Return the [x, y] coordinate for the center point of the cell that contains the specified text.  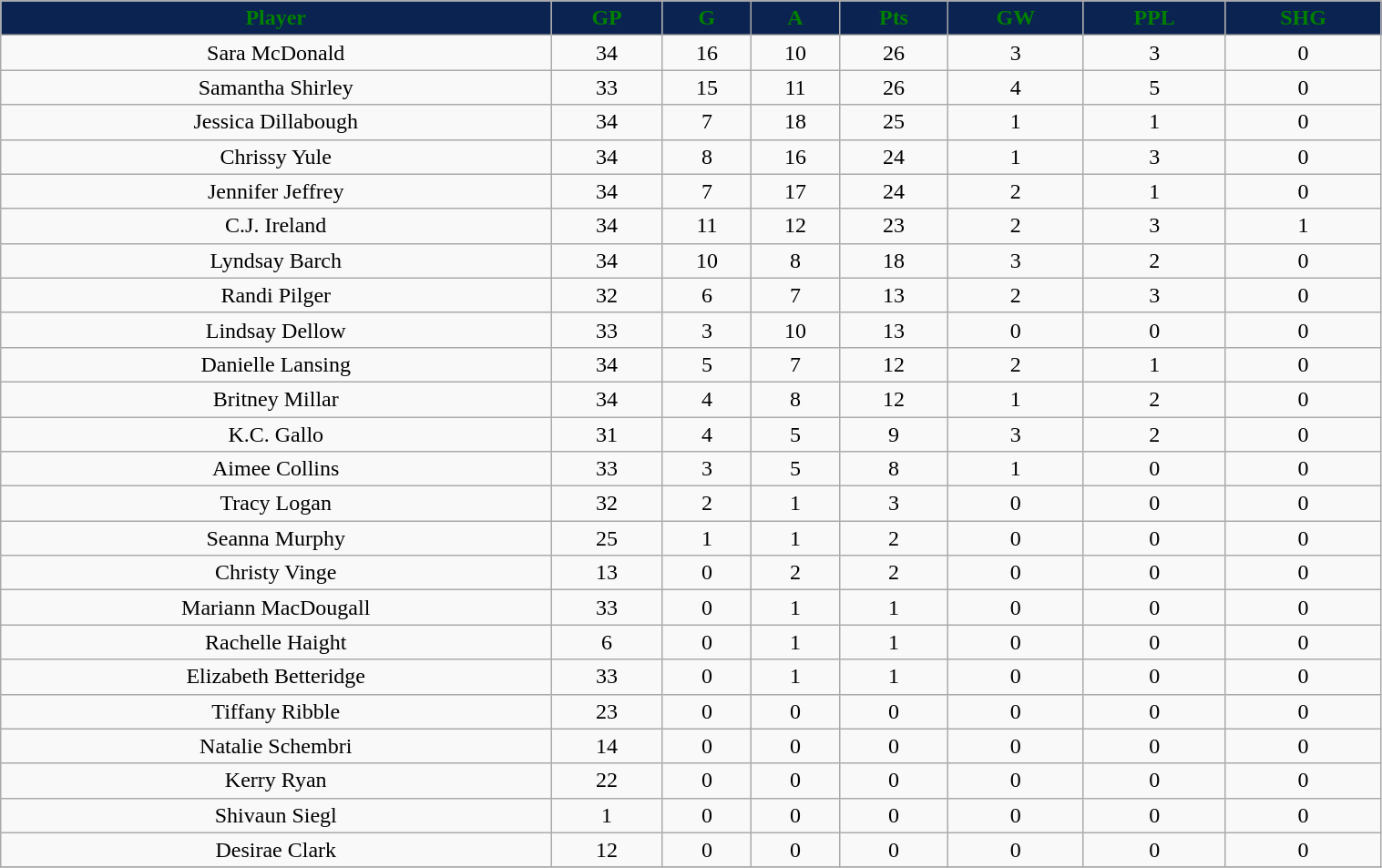
Seanna Murphy [276, 538]
Tiffany Ribble [276, 711]
Britney Millar [276, 399]
Rachelle Haight [276, 642]
Christy Vinge [276, 573]
15 [707, 87]
Shivaun Siegl [276, 815]
Randi Pilger [276, 295]
31 [607, 434]
K.C. Gallo [276, 434]
17 [794, 191]
Player [276, 18]
Samantha Shirley [276, 87]
SHG [1303, 18]
Chrissy Yule [276, 157]
22 [607, 781]
Pts [893, 18]
G [707, 18]
Lyndsay Barch [276, 260]
Mariann MacDougall [276, 608]
Jessica Dillabough [276, 122]
Tracy Logan [276, 504]
Elizabeth Betteridge [276, 677]
GP [607, 18]
Desirae Clark [276, 850]
Natalie Schembri [276, 746]
C.J. Ireland [276, 226]
14 [607, 746]
9 [893, 434]
GW [1017, 18]
Kerry Ryan [276, 781]
PPL [1154, 18]
Aimee Collins [276, 469]
Lindsay Dellow [276, 330]
Sara McDonald [276, 53]
A [794, 18]
Jennifer Jeffrey [276, 191]
Danielle Lansing [276, 364]
